Find where the given text appears and provide that cell's center as [x, y] coordinate. 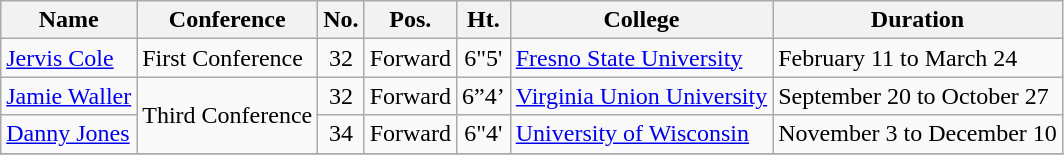
Ht. [484, 20]
First Conference [228, 58]
Duration [918, 20]
Third Conference [228, 115]
Conference [228, 20]
34 [341, 134]
Danny Jones [69, 134]
September 20 to October 27 [918, 96]
November 3 to December 10 [918, 134]
Fresno State University [641, 58]
Jamie Waller [69, 96]
College [641, 20]
No. [341, 20]
Virginia Union University [641, 96]
6"4' [484, 134]
University of Wisconsin [641, 134]
February 11 to March 24 [918, 58]
Name [69, 20]
6"5' [484, 58]
Pos. [410, 20]
Jervis Cole [69, 58]
6”4’ [484, 96]
